For the text-containing cell, return its midpoint in [x, y] coordinate format. 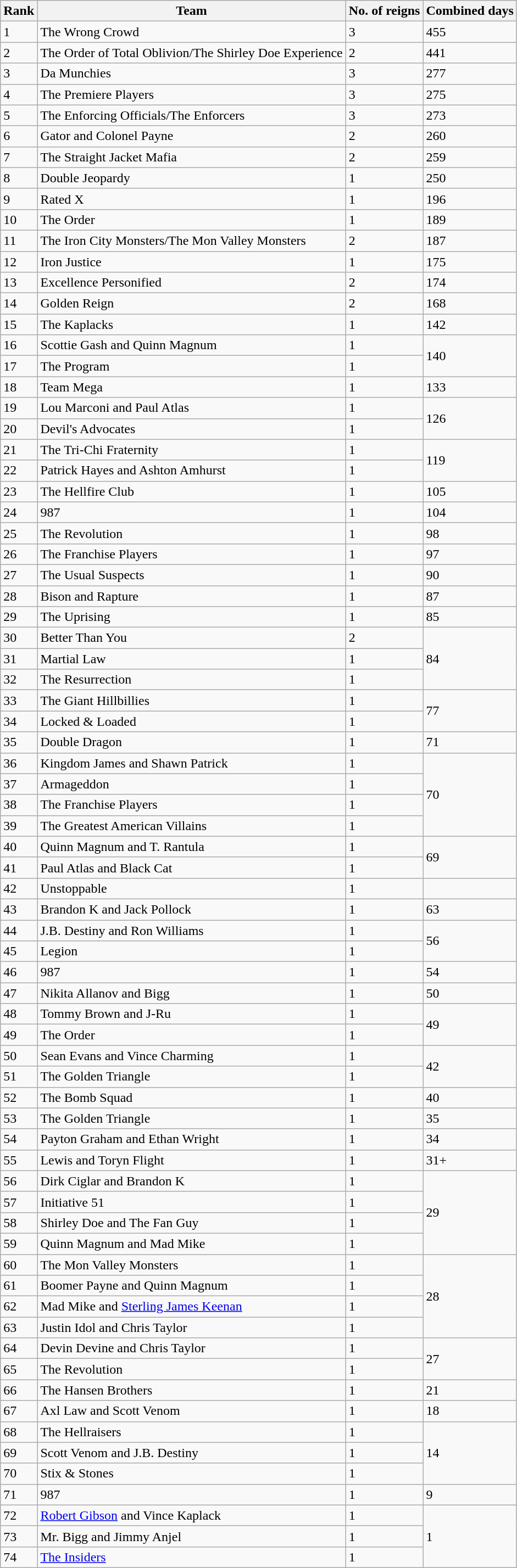
Unstoppable [191, 888]
The Tri-Chi Fraternity [191, 450]
67 [19, 1411]
53 [19, 1118]
No. of reigns [385, 11]
84 [470, 659]
72 [19, 1515]
11 [19, 240]
13 [19, 283]
60 [19, 1264]
17 [19, 366]
Nikita Allanov and Bigg [191, 993]
Justin Idol and Chris Taylor [191, 1328]
47 [19, 993]
33 [19, 701]
37 [19, 784]
104 [470, 512]
The Hansen Brothers [191, 1390]
43 [19, 909]
455 [470, 32]
44 [19, 931]
Brandon K and Jack Pollock [191, 909]
196 [470, 199]
Double Jeopardy [191, 178]
41 [19, 867]
The Enforcing Officials/The Enforcers [191, 115]
51 [19, 1077]
64 [19, 1348]
38 [19, 805]
48 [19, 1014]
175 [470, 262]
25 [19, 533]
The Premiere Players [191, 94]
39 [19, 826]
Team [191, 11]
273 [470, 115]
19 [19, 408]
7 [19, 157]
Axl Law and Scott Venom [191, 1411]
Rank [19, 11]
168 [470, 304]
105 [470, 491]
119 [470, 460]
23 [19, 491]
126 [470, 418]
Quinn Magnum and Mad Mike [191, 1244]
133 [470, 387]
36 [19, 763]
Mad Mike and Sterling James Keenan [191, 1307]
Shirley Doe and The Fan Guy [191, 1223]
85 [470, 617]
Devin Devine and Chris Taylor [191, 1348]
140 [470, 356]
Locked & Loaded [191, 721]
31 [19, 659]
The Uprising [191, 617]
The Straight Jacket Mafia [191, 157]
20 [19, 429]
55 [19, 1160]
73 [19, 1536]
4 [19, 94]
The Iron City Monsters/The Mon Valley Monsters [191, 240]
65 [19, 1369]
10 [19, 220]
Paul Atlas and Black Cat [191, 867]
30 [19, 638]
The Giant Hillbillies [191, 701]
8 [19, 178]
The Wrong Crowd [191, 32]
189 [470, 220]
Lou Marconi and Paul Atlas [191, 408]
Double Dragon [191, 742]
187 [470, 240]
The Greatest American Villains [191, 826]
Martial Law [191, 659]
26 [19, 554]
The Usual Suspects [191, 575]
46 [19, 972]
Rated X [191, 199]
Da Munchies [191, 74]
174 [470, 283]
16 [19, 345]
24 [19, 512]
The Insiders [191, 1557]
J.B. Destiny and Ron Williams [191, 931]
Golden Reign [191, 304]
Scottie Gash and Quinn Magnum [191, 345]
Scott Venom and J.B. Destiny [191, 1453]
58 [19, 1223]
250 [470, 178]
441 [470, 53]
59 [19, 1244]
277 [470, 74]
74 [19, 1557]
Iron Justice [191, 262]
Team Mega [191, 387]
98 [470, 533]
259 [470, 157]
22 [19, 471]
Boomer Payne and Quinn Magnum [191, 1286]
12 [19, 262]
Patrick Hayes and Ashton Amhurst [191, 471]
The Program [191, 366]
45 [19, 951]
6 [19, 136]
97 [470, 554]
The Mon Valley Monsters [191, 1264]
Dirk Ciglar and Brandon K [191, 1181]
15 [19, 324]
Devil's Advocates [191, 429]
52 [19, 1097]
Legion [191, 951]
Kingdom James and Shawn Patrick [191, 763]
Combined days [470, 11]
31+ [470, 1160]
Armageddon [191, 784]
5 [19, 115]
Bison and Rapture [191, 596]
Sean Evans and Vince Charming [191, 1056]
The Order of Total Oblivion/The Shirley Doe Experience [191, 53]
62 [19, 1307]
275 [470, 94]
260 [470, 136]
Initiative 51 [191, 1202]
Robert Gibson and Vince Kaplack [191, 1515]
57 [19, 1202]
77 [470, 711]
87 [470, 596]
The Hellfire Club [191, 491]
The Kaplacks [191, 324]
90 [470, 575]
Excellence Personified [191, 283]
61 [19, 1286]
The Hellraisers [191, 1432]
The Resurrection [191, 680]
142 [470, 324]
Tommy Brown and J-Ru [191, 1014]
Quinn Magnum and T. Rantula [191, 847]
Lewis and Toryn Flight [191, 1160]
68 [19, 1432]
Stix & Stones [191, 1474]
32 [19, 680]
Mr. Bigg and Jimmy Anjel [191, 1536]
Gator and Colonel Payne [191, 136]
66 [19, 1390]
Better Than You [191, 638]
Payton Graham and Ethan Wright [191, 1139]
The Bomb Squad [191, 1097]
